Scan for the cell matching the given text and deliver its [X, Y] coordinate at center. 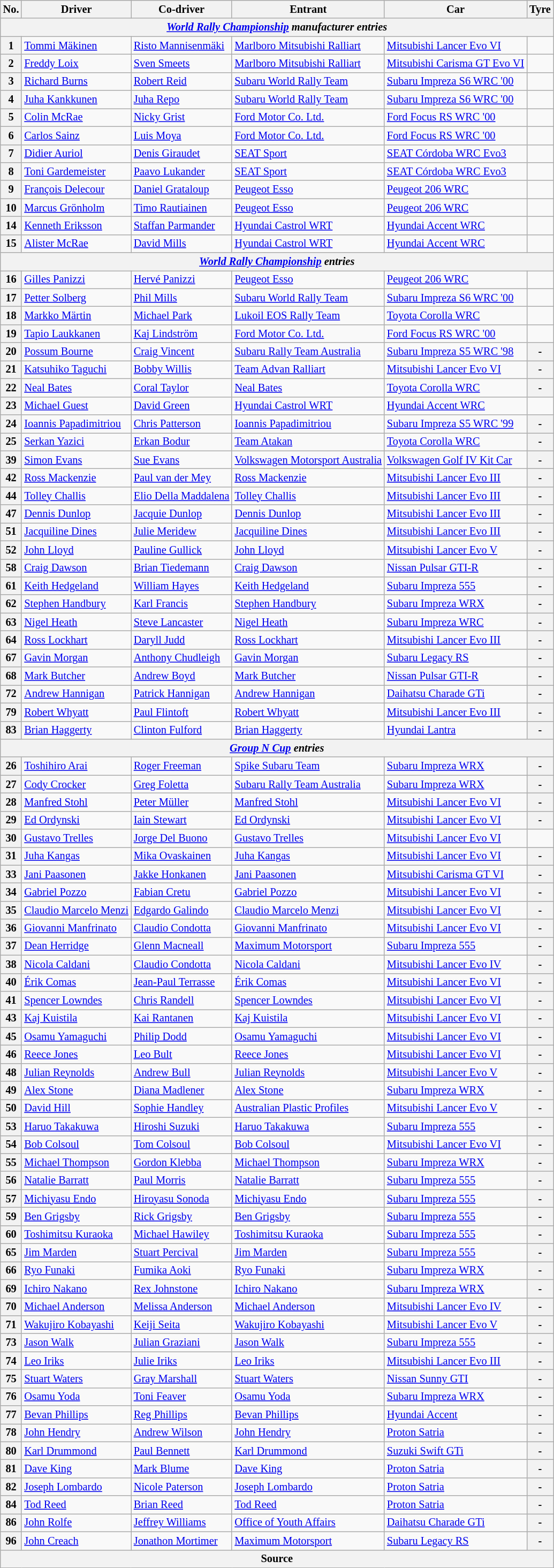
70 [11, 1307]
Hiroshi Suzuki [182, 1126]
Freddy Loix [76, 63]
Anthony Chudleigh [182, 658]
Julie Iriks [182, 1361]
Carlos Sainz [76, 135]
73 [11, 1343]
Brian Tiedemann [182, 568]
Jacquie Dunlop [182, 514]
27 [11, 784]
Brian Reed [182, 1505]
John Rolfe [76, 1522]
David Hill [76, 1108]
Risto Mannisenmäki [182, 46]
World Rally Championship entries [277, 262]
49 [11, 1090]
Volkswagen Motorsport Australia [308, 460]
David Mills [182, 244]
3 [11, 81]
Kenneth Eriksson [76, 225]
77 [11, 1415]
Michael Park [182, 315]
Paul Morris [182, 1180]
Suzuki Swift GTi [456, 1451]
Stuart Percival [182, 1253]
Katsuhiko Taguchi [76, 369]
Rex Johnstone [182, 1289]
24 [11, 423]
30 [11, 838]
Jean-Paul Terrasse [182, 982]
48 [11, 1072]
22 [11, 388]
Kaj Lindström [182, 334]
Lukoil EOS Rally Team [308, 315]
Denis Giraudet [182, 154]
Michael Hawiley [182, 1234]
16 [11, 279]
50 [11, 1108]
World Rally Championship manufacturer entries [277, 27]
Hiroyasu Sonoda [182, 1199]
Daniel Grataloup [182, 190]
71 [11, 1324]
Jonathon Mortimer [182, 1541]
7 [11, 154]
Jorge Del Buono [182, 838]
Roger Freeman [182, 766]
8 [11, 171]
Markko Märtin [76, 315]
Marcus Grönholm [76, 208]
Driver [76, 9]
68 [11, 676]
Andrew Boyd [182, 676]
Jeffrey Williams [182, 1522]
Melissa Anderson [182, 1307]
31 [11, 856]
Team Advan Ralliart [308, 369]
Chris Patterson [182, 423]
59 [11, 1216]
Toni Feaver [182, 1397]
51 [11, 532]
Chris Randell [182, 1000]
83 [11, 730]
Steve Lancaster [182, 622]
Peter Müller [182, 802]
81 [11, 1468]
75 [11, 1378]
45 [11, 1036]
37 [11, 946]
66 [11, 1270]
56 [11, 1180]
39 [11, 460]
21 [11, 369]
Car [456, 9]
Juha Kankkunen [76, 100]
96 [11, 1541]
Office of Youth Affairs [308, 1522]
Staffan Parmander [182, 225]
36 [11, 928]
Mitsubishi Carisma GT VI [456, 874]
Source [277, 1559]
44 [11, 496]
47 [11, 514]
78 [11, 1433]
63 [11, 622]
François Delecour [76, 190]
Julian Graziani [182, 1343]
23 [11, 406]
9 [11, 190]
Tommi Mäkinen [76, 46]
Petter Solberg [76, 298]
Paul Flintoft [182, 712]
Luis Moya [182, 135]
Tyre [540, 9]
Juha Repo [182, 100]
57 [11, 1199]
Australian Plastic Profiles [308, 1108]
Daryll Judd [182, 640]
Fabian Cretu [182, 892]
53 [11, 1126]
26 [11, 766]
Sven Smeets [182, 63]
Mark Blume [182, 1468]
82 [11, 1487]
Reg Phillips [182, 1415]
Nicky Grist [182, 117]
Philip Dodd [182, 1036]
Alister McRae [76, 244]
Julie Meridew [182, 532]
19 [11, 334]
25 [11, 442]
Andrew Bull [182, 1072]
Timo Rautiainen [182, 208]
No. [11, 9]
76 [11, 1397]
Volkswagen Golf IV Kit Car [456, 460]
Group N Cup entries [277, 748]
Glenn Macneall [182, 946]
Simon Evans [76, 460]
20 [11, 352]
46 [11, 1054]
Iain Stewart [182, 820]
Mitsubishi Carisma GT Evo VI [456, 63]
Gordon Klebba [182, 1162]
David Green [182, 406]
Fumika Aoki [182, 1270]
Paul van der Mey [182, 478]
10 [11, 208]
Dean Herridge [76, 946]
55 [11, 1162]
Cody Crocker [76, 784]
Sophie Handley [182, 1108]
65 [11, 1253]
29 [11, 820]
Gilles Panizzi [76, 279]
Spike Subaru Team [308, 766]
80 [11, 1451]
2 [11, 63]
79 [11, 712]
Andrew Wilson [182, 1433]
Nissan Sunny GTI [456, 1378]
Hyundai Lantra [456, 730]
52 [11, 550]
Clinton Fulford [182, 730]
Craig Vincent [182, 352]
6 [11, 135]
33 [11, 874]
17 [11, 298]
64 [11, 640]
Coral Taylor [182, 388]
69 [11, 1289]
Bobby Willis [182, 369]
Gray Marshall [182, 1378]
Mika Ovaskainen [182, 856]
5 [11, 117]
Phil Mills [182, 298]
1 [11, 46]
84 [11, 1505]
72 [11, 694]
38 [11, 964]
4 [11, 100]
Paavo Lukander [182, 171]
Serkan Yazici [76, 442]
Hyundai Accent [456, 1415]
42 [11, 478]
86 [11, 1522]
Subaru Impreza S5 WRC '98 [456, 352]
Tapio Laukkanen [76, 334]
58 [11, 568]
60 [11, 1234]
Leo Bult [182, 1054]
35 [11, 910]
Sue Evans [182, 460]
Jakke Honkanen [182, 874]
Hervé Panizzi [182, 279]
Kai Rantanen [182, 1018]
Entrant [308, 9]
67 [11, 658]
61 [11, 586]
Didier Auriol [76, 154]
Erkan Bodur [182, 442]
Edgardo Galindo [182, 910]
Co-driver [182, 9]
Greg Foletta [182, 784]
Subaru Impreza S5 WRC '99 [456, 423]
Patrick Hannigan [182, 694]
Diana Madlener [182, 1090]
Rick Grigsby [182, 1216]
62 [11, 604]
54 [11, 1145]
15 [11, 244]
Toni Gardemeister [76, 171]
John Creach [76, 1541]
Pauline Gullick [182, 550]
Keiji Seita [182, 1324]
40 [11, 982]
74 [11, 1361]
Possum Bourne [76, 352]
William Hayes [182, 586]
Paul Bennett [182, 1451]
Toshihiro Arai [76, 766]
41 [11, 1000]
Richard Burns [76, 81]
Colin McRae [76, 117]
Team Atakan [308, 442]
Michael Guest [76, 406]
Elio Della Maddalena [182, 496]
Karl Francis [182, 604]
34 [11, 892]
Tom Colsoul [182, 1145]
Subaru Impreza WRC [456, 622]
43 [11, 1018]
14 [11, 225]
28 [11, 802]
18 [11, 315]
Nicole Paterson [182, 1487]
Robert Reid [182, 81]
